For the text-containing cell, return its midpoint in (X, Y) coordinate format. 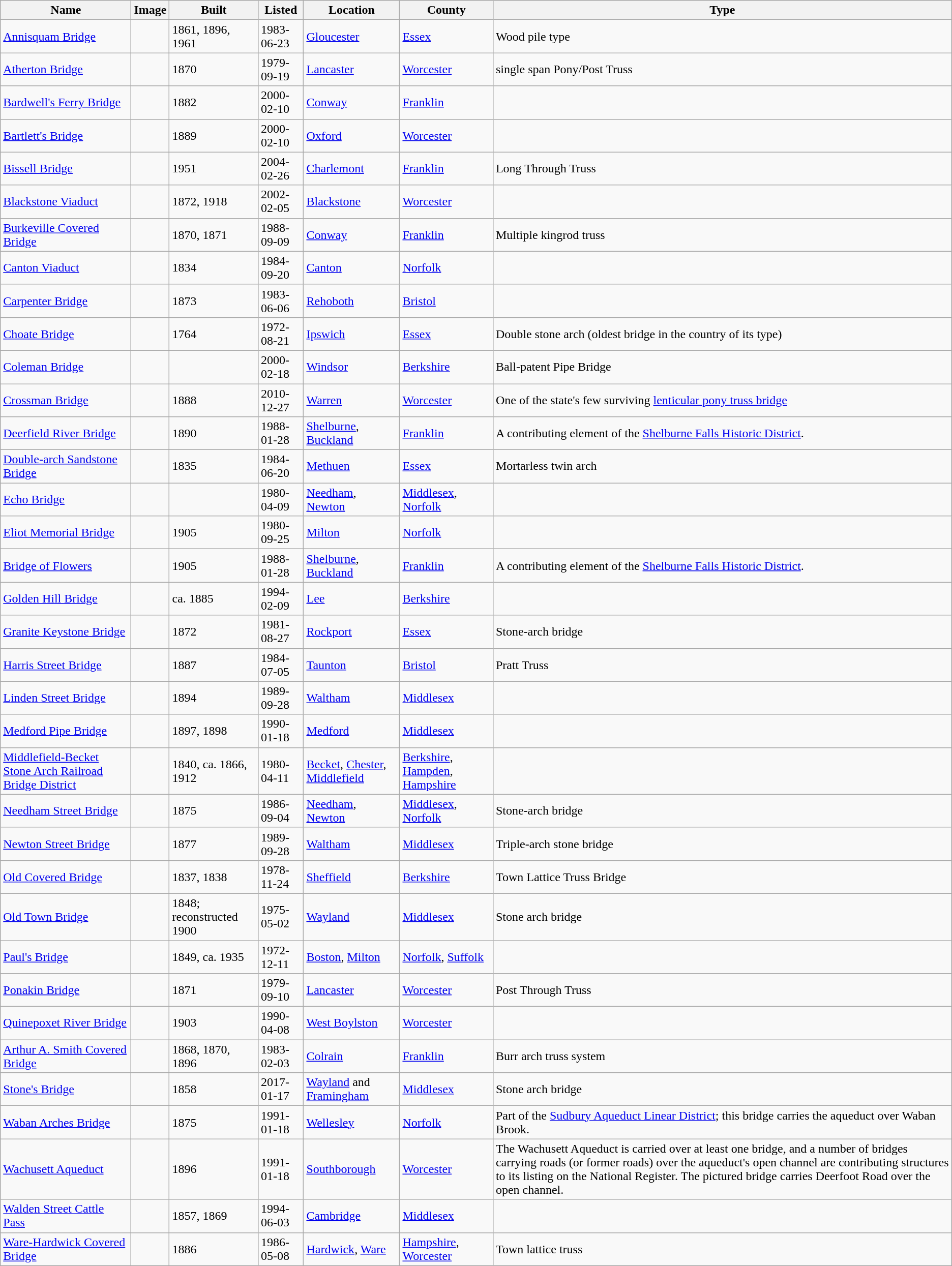
One of the state's few surviving lenticular pony truss bridge (722, 400)
1986-09-04 (281, 810)
2000-02-18 (281, 367)
1849, ca. 1935 (214, 957)
1994-02-09 (281, 599)
Walden Street Cattle Pass (66, 1216)
1990-04-08 (281, 1023)
Image (151, 10)
Long Through Truss (722, 169)
1861, 1896, 1961 (214, 37)
Colrain (352, 1057)
1834 (214, 267)
Listed (281, 10)
1978-11-24 (281, 877)
Wayland and Framingham (352, 1089)
1886 (214, 1249)
2017-01-17 (281, 1089)
1868, 1870, 1896 (214, 1057)
Harris Street Bridge (66, 665)
Old Town Bridge (66, 917)
Waban Arches Bridge (66, 1123)
Town Lattice Truss Bridge (722, 877)
1897, 1898 (214, 731)
1984-06-20 (281, 467)
Ipswich (352, 334)
1887 (214, 665)
1994-06-03 (281, 1216)
Burr arch truss system (722, 1057)
Crossman Bridge (66, 400)
1951 (214, 169)
Choate Bridge (66, 334)
Post Through Truss (722, 990)
Rehoboth (352, 301)
Part of the Sudbury Aqueduct Linear District; this bridge carries the aqueduct over Waban Brook. (722, 1123)
1871 (214, 990)
1889 (214, 135)
1764 (214, 334)
Becket, Chester, Middlefield (352, 771)
Name (66, 10)
Multiple kingrod truss (722, 235)
Milton (352, 533)
Location (352, 10)
1858 (214, 1089)
Blackstone Viaduct (66, 201)
1972-08-21 (281, 334)
Warren (352, 400)
Annisquam Bridge (66, 37)
Cambridge (352, 1216)
Ball-patent Pipe Bridge (722, 367)
1979-09-19 (281, 69)
Old Covered Bridge (66, 877)
1983-06-23 (281, 37)
Berkshire, Hampden, Hampshire (447, 771)
Charlemont (352, 169)
Medford Pipe Bridge (66, 731)
Golden Hill Bridge (66, 599)
1980-04-09 (281, 499)
Lee (352, 599)
1873 (214, 301)
Bardwell's Ferry Bridge (66, 103)
Eliot Memorial Bridge (66, 533)
Hampshire, Worcester (447, 1249)
1984-07-05 (281, 665)
1975-05-02 (281, 917)
Triple-arch stone bridge (722, 844)
Type (722, 10)
Sheffield (352, 877)
Carpenter Bridge (66, 301)
1980-09-25 (281, 533)
1835 (214, 467)
Norfolk, Suffolk (447, 957)
1857, 1869 (214, 1216)
Echo Bridge (66, 499)
1882 (214, 103)
1984-09-20 (281, 267)
Oxford (352, 135)
Methuen (352, 467)
1896 (214, 1169)
single span Pony/Post Truss (722, 69)
1894 (214, 698)
1983-06-06 (281, 301)
Gloucester (352, 37)
Town lattice truss (722, 1249)
Hardwick, Ware (352, 1249)
1903 (214, 1023)
Paul's Bridge (66, 957)
Southborough (352, 1169)
Double-arch Sandstone Bridge (66, 467)
Bartlett's Bridge (66, 135)
1872, 1918 (214, 201)
1888 (214, 400)
1872 (214, 631)
1980-04-11 (281, 771)
1870 (214, 69)
Bridge of Flowers (66, 565)
Granite Keystone Bridge (66, 631)
ca. 1885 (214, 599)
Quinepoxet River Bridge (66, 1023)
Stone's Bridge (66, 1089)
Blackstone (352, 201)
Windsor (352, 367)
1877 (214, 844)
Double stone arch (oldest bridge in the country of its type) (722, 334)
Mortarless twin arch (722, 467)
Coleman Bridge (66, 367)
Built (214, 10)
1986-05-08 (281, 1249)
1983-02-03 (281, 1057)
Wachusett Aqueduct (66, 1169)
Arthur A. Smith Covered Bridge (66, 1057)
Middlefield-Becket Stone Arch Railroad Bridge District (66, 771)
2002-02-05 (281, 201)
Ponakin Bridge (66, 990)
1848; reconstructed 1900 (214, 917)
Pratt Truss (722, 665)
Wood pile type (722, 37)
1988-09-09 (281, 235)
1981-08-27 (281, 631)
West Boylston (352, 1023)
2004-02-26 (281, 169)
Wayland (352, 917)
Rockport (352, 631)
Burkeville Covered Bridge (66, 235)
Linden Street Bridge (66, 698)
1979-09-10 (281, 990)
Bissell Bridge (66, 169)
1870, 1871 (214, 235)
Canton (352, 267)
Taunton (352, 665)
Deerfield River Bridge (66, 433)
County (447, 10)
1840, ca. 1866, 1912 (214, 771)
Wellesley (352, 1123)
Needham Street Bridge (66, 810)
Canton Viaduct (66, 267)
Medford (352, 731)
1890 (214, 433)
1837, 1838 (214, 877)
1972-12-11 (281, 957)
Atherton Bridge (66, 69)
Ware-Hardwick Covered Bridge (66, 1249)
Newton Street Bridge (66, 844)
Boston, Milton (352, 957)
2010-12-27 (281, 400)
1990-01-18 (281, 731)
